From the cell containing the given text, extract its center point as [X, Y] coordinate. 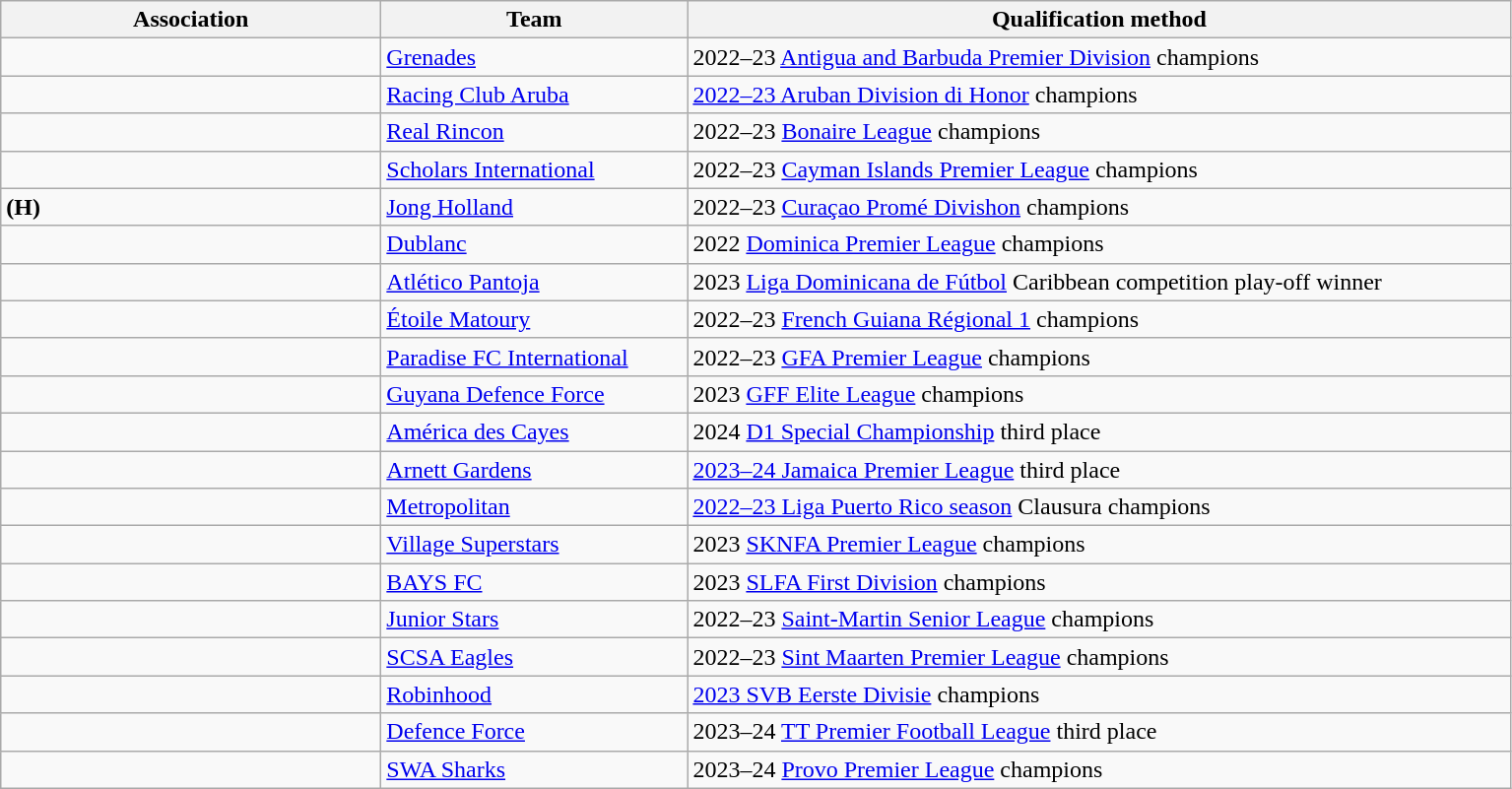
2023 SKNFA Premier League champions [1099, 545]
Dublanc [534, 244]
2022–23 Cayman Islands Premier League champions [1099, 169]
2023 GFF Elite League champions [1099, 394]
Étoile Matoury [534, 319]
2023 SLFA First Division champions [1099, 582]
2023–24 Provo Premier League champions [1099, 769]
SWA Sharks [534, 769]
2023 SVB Eerste Divisie champions [1099, 694]
2022–23 GFA Premier League champions [1099, 357]
2023 Liga Dominicana de Fútbol Caribbean competition play-off winner [1099, 282]
Real Rincon [534, 132]
2022–23 Antigua and Barbuda Premier Division champions [1099, 57]
Village Superstars [534, 545]
Guyana Defence Force [534, 394]
América des Cayes [534, 431]
2022–23 Saint-Martin Senior League champions [1099, 620]
2022–23 Aruban Division di Honor champions [1099, 95]
Grenades [534, 57]
2022–23 Liga Puerto Rico season Clausura champions [1099, 507]
Jong Holland [534, 207]
Qualification method [1099, 20]
Association [191, 20]
Robinhood [534, 694]
2022–23 Sint Maarten Premier League champions [1099, 657]
Arnett Gardens [534, 470]
2023–24 Jamaica Premier League third place [1099, 470]
2022 Dominica Premier League champions [1099, 244]
2022–23 Bonaire League champions [1099, 132]
BAYS FC [534, 582]
Team [534, 20]
Atlético Pantoja [534, 282]
2024 D1 Special Championship third place [1099, 431]
(H) [191, 207]
SCSA Eagles [534, 657]
2022–23 Curaçao Promé Divishon champions [1099, 207]
Defence Force [534, 732]
Metropolitan [534, 507]
2022–23 French Guiana Régional 1 champions [1099, 319]
Racing Club Aruba [534, 95]
Paradise FC International [534, 357]
Scholars International [534, 169]
2023–24 TT Premier Football League third place [1099, 732]
Junior Stars [534, 620]
